Extract the [X, Y] coordinate from the center of the cell holding the provided text.  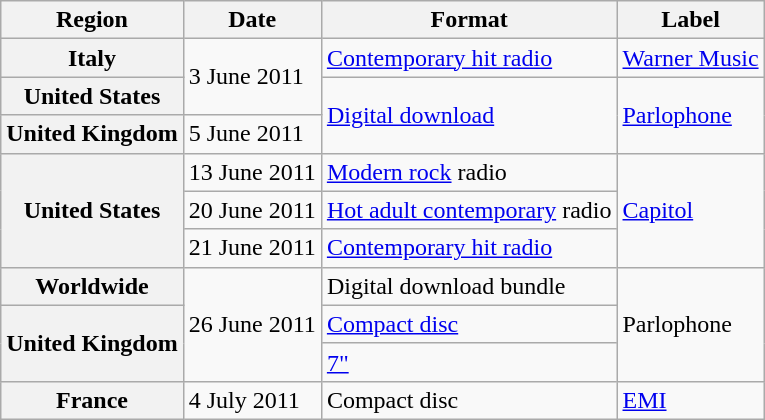
3 June 2011 [252, 77]
Warner Music [690, 58]
7" [469, 362]
Worldwide [92, 286]
5 June 2011 [252, 134]
Region [92, 20]
Date [252, 20]
Capitol [690, 210]
4 July 2011 [252, 400]
France [92, 400]
13 June 2011 [252, 172]
26 June 2011 [252, 324]
Format [469, 20]
Label [690, 20]
Hot adult contemporary radio [469, 210]
20 June 2011 [252, 210]
Modern rock radio [469, 172]
21 June 2011 [252, 248]
Digital download [469, 115]
Italy [92, 58]
Digital download bundle [469, 286]
EMI [690, 400]
